Return the [X, Y] coordinate for the center point of the cell that contains the specified text.  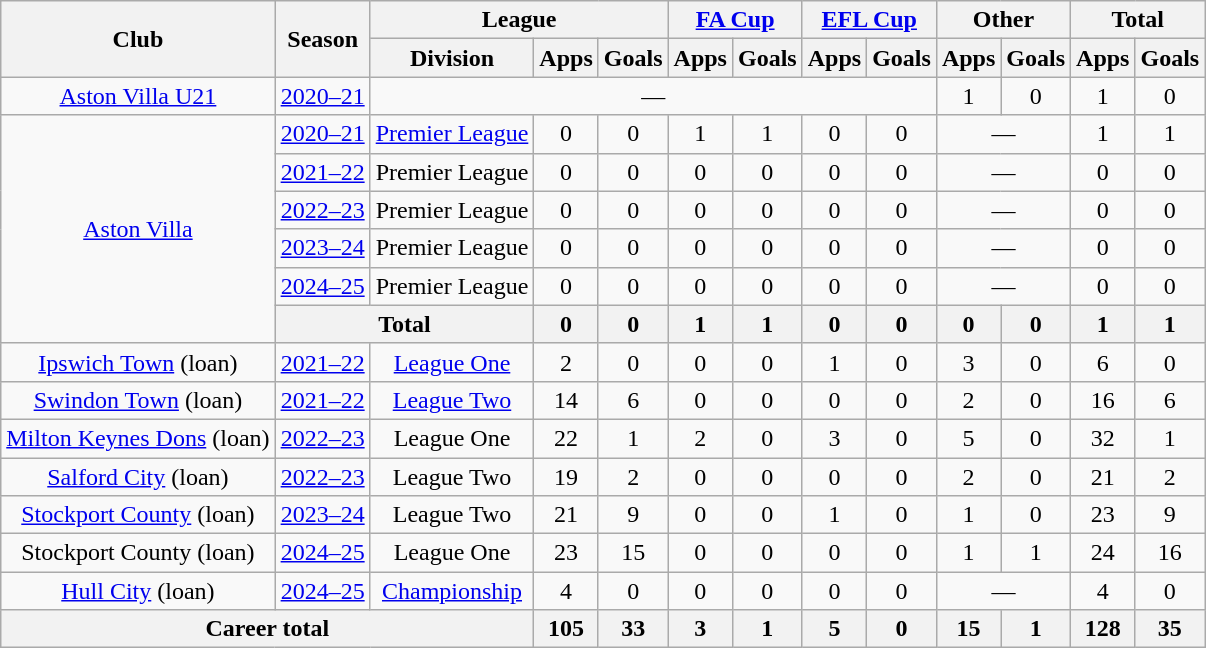
128 [1103, 629]
Hull City (loan) [138, 591]
FA Cup [735, 20]
22 [566, 438]
League [519, 20]
Milton Keynes Dons (loan) [138, 438]
Career total [268, 629]
Aston Villa [138, 229]
Ipswich Town (loan) [138, 362]
35 [1170, 629]
Division [452, 58]
Other [1003, 20]
33 [633, 629]
Championship [452, 591]
24 [1103, 553]
Salford City (loan) [138, 477]
105 [566, 629]
Club [138, 39]
14 [566, 400]
19 [566, 477]
Swindon Town (loan) [138, 400]
Aston Villa U21 [138, 96]
EFL Cup [869, 20]
Season [322, 39]
32 [1103, 438]
